Return the (x, y) coordinate for the center point of the cell that contains the specified text.  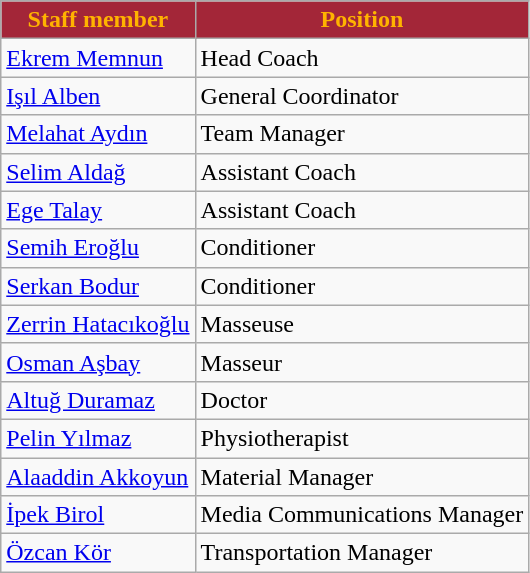
Ege Talay (98, 210)
Physiotherapist (362, 438)
Ekrem Memnun (98, 58)
Team Manager (362, 134)
Altuğ Duramaz (98, 400)
Masseuse (362, 324)
Zerrin Hatacıkoğlu (98, 324)
Media Communications Manager (362, 515)
Serkan Bodur (98, 286)
Staff member (98, 20)
Doctor (362, 400)
Material Manager (362, 477)
Masseur (362, 362)
Transportation Manager (362, 553)
İpek Birol (98, 515)
Selim Aldağ (98, 172)
Alaaddin Akkoyun (98, 477)
Osman Aşbay (98, 362)
Melahat Aydın (98, 134)
Position (362, 20)
Özcan Kör (98, 553)
Semih Eroğlu (98, 248)
Işıl Alben (98, 96)
Head Coach (362, 58)
Pelin Yılmaz (98, 438)
General Coordinator (362, 96)
